Output the (X, Y) coordinate of the center of the cell containing the given text.  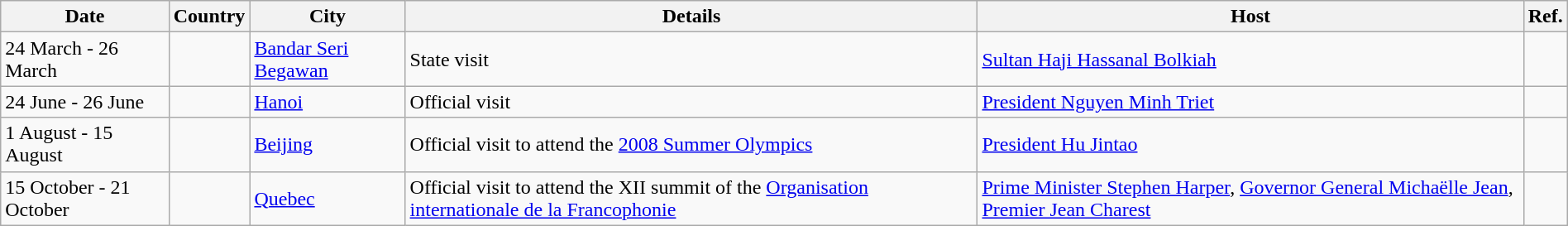
Official visit (691, 102)
24 March - 26 March (84, 60)
Beijing (327, 144)
Host (1250, 17)
Country (209, 17)
President Hu Jintao (1250, 144)
Date (84, 17)
Official visit to attend the XII summit of the Organisation internationale de la Francophonie (691, 199)
Quebec (327, 199)
Bandar Seri Begawan (327, 60)
15 October - 21 October (84, 199)
Details (691, 17)
Prime Minister Stephen Harper, Governor General Michaëlle Jean, Premier Jean Charest (1250, 199)
President Nguyen Minh Triet (1250, 102)
Official visit to attend the 2008 Summer Olympics (691, 144)
1 August - 15 August (84, 144)
State visit (691, 60)
Ref. (1545, 17)
City (327, 17)
Hanoi (327, 102)
Sultan Haji Hassanal Bolkiah (1250, 60)
24 June - 26 June (84, 102)
